Detect which cell encompasses the target text, then output its (X, Y) center coordinate. 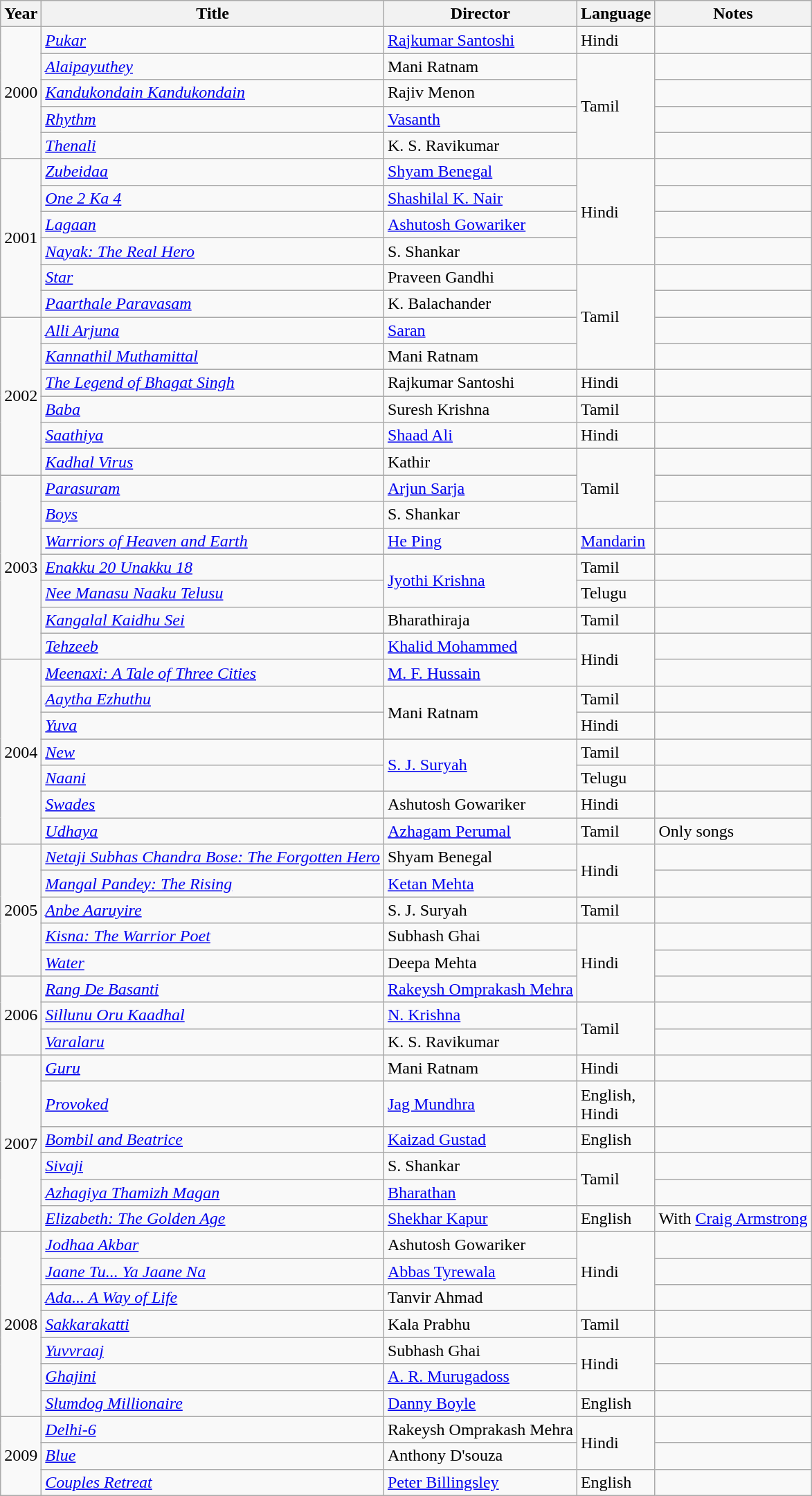
Language (615, 14)
New (213, 751)
Baba (213, 409)
Rajiv Menon (480, 93)
Swades (213, 805)
2007 (21, 1143)
Ghajini (213, 1377)
Varalaru (213, 1042)
Alli Arjuna (213, 330)
2006 (21, 1015)
N. Krishna (480, 1015)
The Legend of Bhagat Singh (213, 383)
Arjun Sarja (480, 488)
Notes (733, 14)
Director (480, 14)
Sivaji (213, 1166)
Warriors of Heaven and Earth (213, 541)
Rhythm (213, 119)
Mangal Pandey: The Rising (213, 884)
Anbe Aaruyire (213, 910)
2000 (21, 93)
Vasanth (480, 119)
Kangalal Kaidhu Sei (213, 620)
Parasuram (213, 488)
Enakku 20 Unakku 18 (213, 567)
He Ping (480, 541)
Yuvvraaj (213, 1351)
Azhagiya Thamizh Magan (213, 1192)
One 2 Ka 4 (213, 198)
Azhagam Perumal (480, 831)
Boys (213, 515)
Provoked (213, 1104)
Bombil and Beatrice (213, 1139)
Bharathan (480, 1192)
Aaytha Ezhuthu (213, 699)
Kathir (480, 462)
Danny Boyle (480, 1403)
Netaji Subhas Chandra Bose: The Forgotten Hero (213, 857)
Anthony D'souza (480, 1456)
Zubeidaa (213, 172)
Star (213, 277)
Mandarin (615, 541)
Slumdog Millionaire (213, 1403)
Kadhal Virus (213, 462)
With Craig Armstrong (733, 1219)
A. R. Murugadoss (480, 1377)
Saran (480, 330)
English,Hindi (615, 1104)
Kaizad Gustad (480, 1139)
Deepa Mehta (480, 963)
2002 (21, 396)
Delhi-6 (213, 1430)
Nee Manasu Naaku Telusu (213, 594)
Ada... A Way of Life (213, 1298)
Shaad Ali (480, 436)
Paarthale Paravasam (213, 303)
Jag Mundhra (480, 1104)
Shekhar Kapur (480, 1219)
Suresh Krishna (480, 409)
Only songs (733, 831)
Ketan Mehta (480, 884)
Blue (213, 1456)
M. F. Hussain (480, 673)
Yuva (213, 725)
Abbas Tyrewala (480, 1272)
Saathiya (213, 436)
Sakkarakatti (213, 1324)
Pukar (213, 40)
Jaane Tu... Ya Jaane Na (213, 1272)
2003 (21, 567)
Alaipayuthey (213, 66)
Tehzeeb (213, 646)
Thenali (213, 145)
Elizabeth: The Golden Age (213, 1219)
2004 (21, 751)
Khalid Mohammed (480, 646)
Kandukondain Kandukondain (213, 93)
Couples Retreat (213, 1482)
Lagaan (213, 224)
Shashilal K. Nair (480, 198)
2005 (21, 910)
Naani (213, 778)
Year (21, 14)
2008 (21, 1324)
Jodhaa Akbar (213, 1245)
Kisna: The Warrior Poet (213, 936)
Udhaya (213, 831)
K. Balachander (480, 303)
2009 (21, 1456)
Sillunu Oru Kaadhal (213, 1015)
Meenaxi: A Tale of Three Cities (213, 673)
Rang De Basanti (213, 989)
Water (213, 963)
Guru (213, 1068)
Jyothi Krishna (480, 580)
2001 (21, 238)
Tanvir Ahmad (480, 1298)
Peter Billingsley (480, 1482)
Bharathiraja (480, 620)
Nayak: The Real Hero (213, 251)
Kannathil Muthamittal (213, 357)
Title (213, 14)
Kala Prabhu (480, 1324)
Praveen Gandhi (480, 277)
